Scan for the cell matching the given text and deliver its (x, y) coordinate at center. 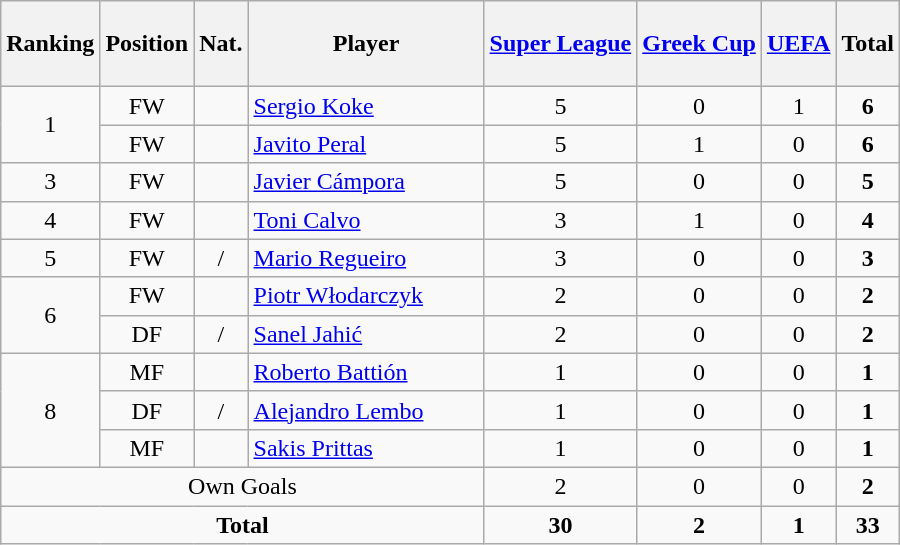
Javier Cámpora (366, 182)
Sanel Jahić (366, 334)
Player (366, 44)
Position (147, 44)
Sakis Prittas (366, 448)
Super League (560, 44)
Sergio Koke (366, 106)
8 (50, 410)
Roberto Battión (366, 372)
Piotr Włodarczyk (366, 296)
Alejandro Lembo (366, 410)
UEFA (798, 44)
Own Goals (242, 486)
Greek Cup (700, 44)
33 (868, 525)
Ranking (50, 44)
Javito Peral (366, 144)
Toni Calvo (366, 220)
Nat. (221, 44)
30 (560, 525)
Mario Regueiro (366, 258)
